Search for the cell housing the specified text and yield its (X, Y) center coordinate. 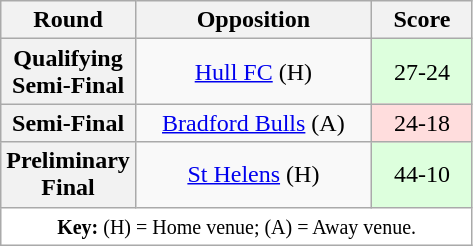
Opposition (253, 20)
Score (422, 20)
Preliminary Final (68, 174)
Semi-Final (68, 123)
Round (68, 20)
Bradford Bulls (A) (253, 123)
Hull FC (H) (253, 72)
27-24 (422, 72)
St Helens (H) (253, 174)
44-10 (422, 174)
24-18 (422, 123)
Key: (H) = Home venue; (A) = Away venue. (237, 226)
Qualifying Semi-Final (68, 72)
